Provide the [x, y] coordinate of the cell's center where the given text is located.  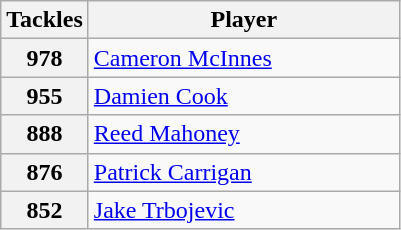
852 [45, 210]
Jake Trbojevic [244, 210]
Cameron McInnes [244, 58]
Player [244, 20]
Tackles [45, 20]
955 [45, 96]
Patrick Carrigan [244, 172]
Damien Cook [244, 96]
Reed Mahoney [244, 134]
888 [45, 134]
978 [45, 58]
876 [45, 172]
